Pinpoint the cell where the given text exists, returning its (X, Y) midpoint coordinate. 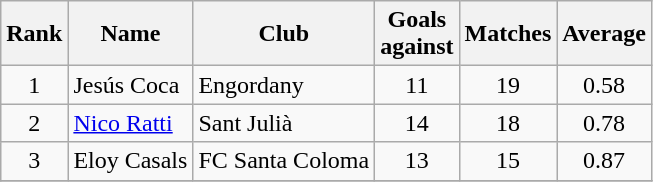
Nico Ratti (130, 123)
Rank (34, 34)
11 (417, 85)
19 (508, 85)
14 (417, 123)
0.58 (604, 85)
18 (508, 123)
Jesús Coca (130, 85)
1 (34, 85)
0.87 (604, 161)
Average (604, 34)
0.78 (604, 123)
Eloy Casals (130, 161)
Club (284, 34)
Matches (508, 34)
Goals against (417, 34)
Name (130, 34)
3 (34, 161)
Engordany (284, 85)
Sant Julià (284, 123)
FC Santa Coloma (284, 161)
15 (508, 161)
2 (34, 123)
13 (417, 161)
